Detect which cell encompasses the target text, then output its [X, Y] center coordinate. 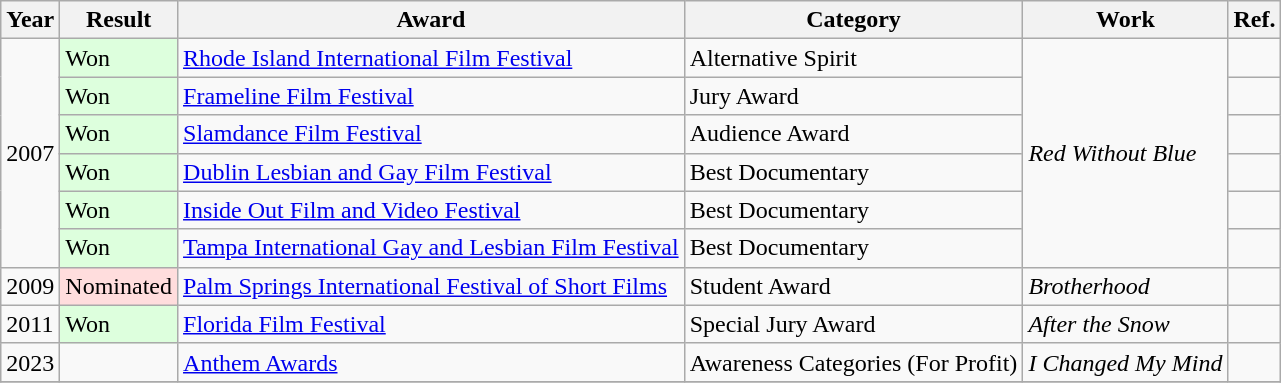
Result [119, 20]
Red Without Blue [1126, 153]
Tampa International Gay and Lesbian Film Festival [432, 248]
Audience Award [854, 134]
Jury Award [854, 96]
Dublin Lesbian and Gay Film Festival [432, 172]
Special Jury Award [854, 324]
2023 [30, 362]
After the Snow [1126, 324]
Student Award [854, 286]
Nominated [119, 286]
Frameline Film Festival [432, 96]
Rhode Island International Film Festival [432, 58]
2007 [30, 153]
2009 [30, 286]
Brotherhood [1126, 286]
Awareness Categories (For Profit) [854, 362]
Alternative Spirit [854, 58]
Award [432, 20]
Anthem Awards [432, 362]
Ref. [1254, 20]
Inside Out Film and Video Festival [432, 210]
Palm Springs International Festival of Short Films [432, 286]
I Changed My Mind [1126, 362]
Slamdance Film Festival [432, 134]
2011 [30, 324]
Year [30, 20]
Work [1126, 20]
Category [854, 20]
Florida Film Festival [432, 324]
